Detect which cell encompasses the target text, then output its (x, y) center coordinate. 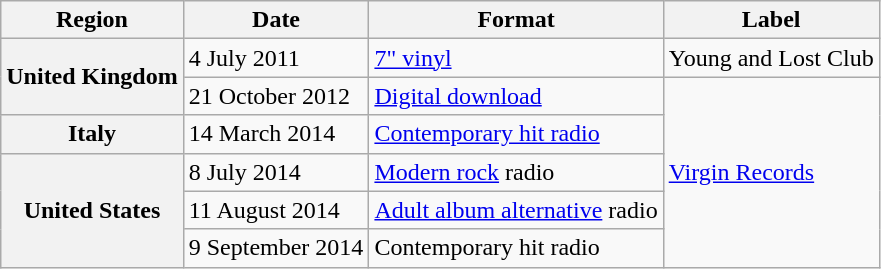
Young and Lost Club (771, 58)
7" vinyl (516, 58)
8 July 2014 (276, 172)
Format (516, 20)
Adult album alternative radio (516, 210)
9 September 2014 (276, 248)
Modern rock radio (516, 172)
Virgin Records (771, 172)
14 March 2014 (276, 134)
Digital download (516, 96)
Date (276, 20)
11 August 2014 (276, 210)
United Kingdom (92, 77)
Label (771, 20)
4 July 2011 (276, 58)
21 October 2012 (276, 96)
Region (92, 20)
Italy (92, 134)
United States (92, 210)
